Scan for the cell matching the given text and deliver its (X, Y) coordinate at center. 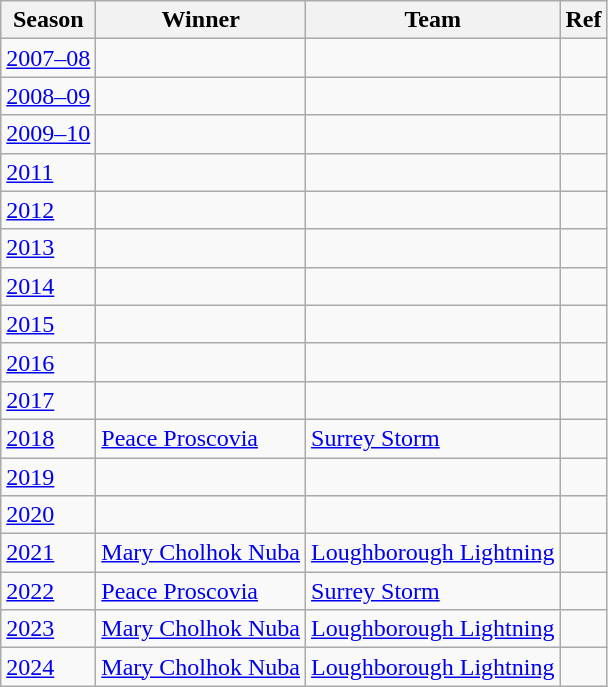
2018 (48, 438)
2009–10 (48, 134)
2020 (48, 515)
2008–09 (48, 96)
Team (433, 20)
2012 (48, 210)
Winner (201, 20)
2014 (48, 286)
Ref (584, 20)
2013 (48, 248)
2022 (48, 591)
2011 (48, 172)
2024 (48, 667)
2021 (48, 553)
2015 (48, 324)
Season (48, 20)
2017 (48, 400)
2019 (48, 477)
2023 (48, 629)
2007–08 (48, 58)
2016 (48, 362)
